Identify which cell holds the provided text, then report its [X, Y] central coordinate. 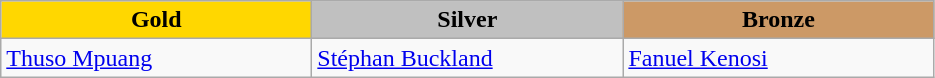
Thuso Mpuang [156, 58]
Silver [468, 20]
Stéphan Buckland [468, 58]
Gold [156, 20]
Bronze [778, 20]
Fanuel Kenosi [778, 58]
